Provide the [X, Y] coordinate of the cell's center where the given text is located.  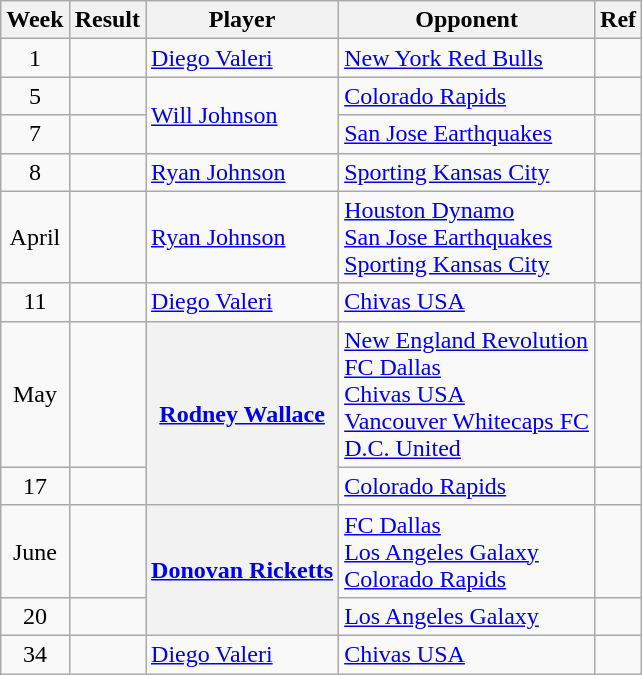
5 [35, 96]
20 [35, 616]
Ref [618, 20]
Will Johnson [242, 115]
April [35, 237]
New York Red Bulls [467, 58]
Opponent [467, 20]
34 [35, 654]
17 [35, 486]
Sporting Kansas City [467, 172]
1 [35, 58]
Donovan Ricketts [242, 570]
Player [242, 20]
Los Angeles Galaxy [467, 616]
Week [35, 20]
Rodney Wallace [242, 413]
May [35, 394]
11 [35, 302]
7 [35, 134]
June [35, 551]
FC DallasLos Angeles GalaxyColorado Rapids [467, 551]
Result [107, 20]
New England RevolutionFC DallasChivas USAVancouver Whitecaps FCD.C. United [467, 394]
8 [35, 172]
San Jose Earthquakes [467, 134]
Houston DynamoSan Jose EarthquakesSporting Kansas City [467, 237]
